Return [x, y] of the center of cell containing provided text 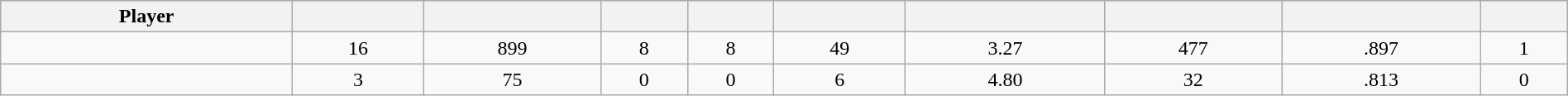
899 [513, 48]
3.27 [1006, 48]
1 [1523, 48]
.897 [1381, 48]
4.80 [1006, 79]
.813 [1381, 79]
16 [359, 48]
75 [513, 79]
6 [840, 79]
32 [1193, 79]
3 [359, 79]
477 [1193, 48]
Player [147, 17]
49 [840, 48]
